Extract the (X, Y) coordinate from the center of the cell holding the provided text.  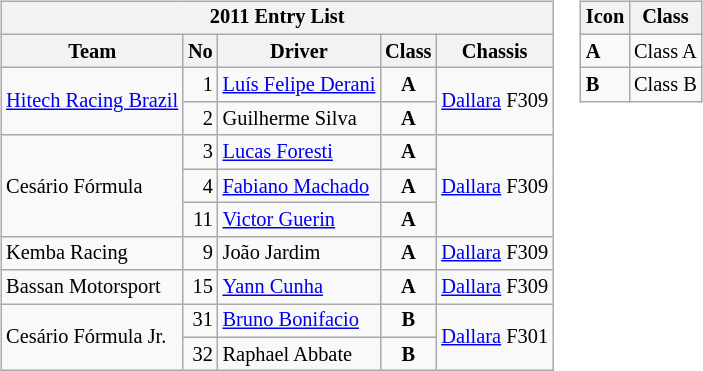
Victor Guerin (300, 220)
Chassis (494, 51)
Dallara F301 (494, 338)
Cesário Fórmula Jr. (92, 338)
Cesário Fórmula (92, 186)
Luís Felipe Derani (300, 85)
2011 Entry List (277, 18)
Guilherme Silva (300, 119)
Class B (666, 85)
Bruno Bonifacio (300, 321)
Driver (300, 51)
Class A (666, 51)
Kemba Racing (92, 253)
9 (200, 253)
Raphael Abbate (300, 354)
Lucas Foresti (300, 152)
31 (200, 321)
Hitech Racing Brazil (92, 102)
32 (200, 354)
11 (200, 220)
15 (200, 287)
Fabiano Machado (300, 186)
Icon (605, 18)
3 (200, 152)
Team (92, 51)
Bassan Motorsport (92, 287)
João Jardim (300, 253)
4 (200, 186)
Yann Cunha (300, 287)
2 (200, 119)
No (200, 51)
1 (200, 85)
